Capture the cell that displays the provided text and extract its (x, y) central coordinate. 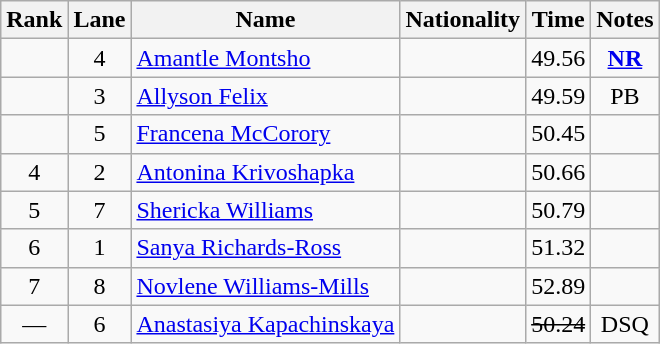
50.79 (558, 210)
50.66 (558, 172)
Amantle Montsho (266, 58)
3 (100, 96)
Name (266, 20)
NR (625, 58)
Rank (34, 20)
Sanya Richards-Ross (266, 248)
— (34, 324)
50.24 (558, 324)
2 (100, 172)
Notes (625, 20)
DSQ (625, 324)
Nationality (463, 20)
Time (558, 20)
Allyson Felix (266, 96)
Lane (100, 20)
1 (100, 248)
PB (625, 96)
8 (100, 286)
50.45 (558, 134)
51.32 (558, 248)
Novlene Williams-Mills (266, 286)
49.56 (558, 58)
Antonina Krivoshapka (266, 172)
49.59 (558, 96)
Shericka Williams (266, 210)
52.89 (558, 286)
Anastasiya Kapachinskaya (266, 324)
Francena McCorory (266, 134)
